Return (X, Y) of the center of cell containing provided text 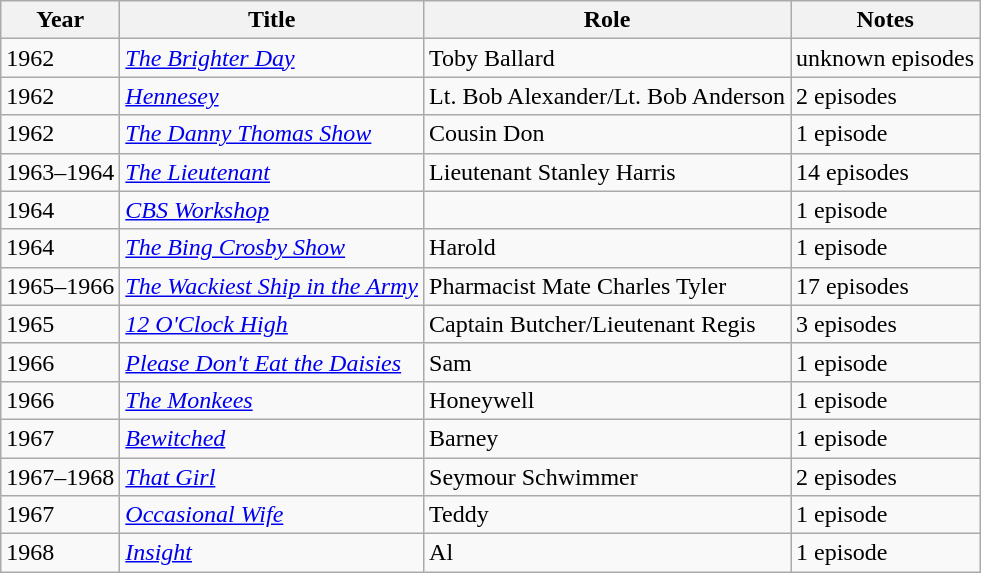
unknown episodes (886, 58)
Please Don't Eat the Daisies (272, 362)
Bewitched (272, 438)
Al (608, 553)
Teddy (608, 515)
1965 (60, 324)
Barney (608, 438)
Hennesey (272, 96)
Pharmacist Mate Charles Tyler (608, 286)
The Monkees (272, 400)
12 O'Clock High (272, 324)
1968 (60, 553)
1963–1964 (60, 172)
17 episodes (886, 286)
14 episodes (886, 172)
Year (60, 20)
1967–1968 (60, 477)
Sam (608, 362)
Insight (272, 553)
Notes (886, 20)
Honeywell (608, 400)
The Brighter Day (272, 58)
Occasional Wife (272, 515)
Seymour Schwimmer (608, 477)
Toby Ballard (608, 58)
Cousin Don (608, 134)
The Lieutenant (272, 172)
That Girl (272, 477)
3 episodes (886, 324)
The Danny Thomas Show (272, 134)
Harold (608, 248)
Lieutenant Stanley Harris (608, 172)
The Wackiest Ship in the Army (272, 286)
Title (272, 20)
1965–1966 (60, 286)
Role (608, 20)
CBS Workshop (272, 210)
The Bing Crosby Show (272, 248)
Captain Butcher/Lieutenant Regis (608, 324)
Lt. Bob Alexander/Lt. Bob Anderson (608, 96)
